Identify which cell holds the provided text, then report its [x, y] central coordinate. 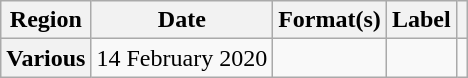
Label [421, 20]
Format(s) [330, 20]
Region [46, 20]
Various [46, 58]
Date [182, 20]
14 February 2020 [182, 58]
